For the text-containing cell, return its midpoint in (x, y) coordinate format. 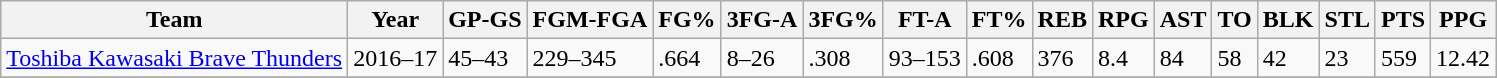
8–26 (762, 58)
23 (1347, 58)
Team (174, 20)
376 (1062, 58)
REB (1062, 20)
STL (1347, 20)
8.4 (1123, 58)
93–153 (924, 58)
.308 (843, 58)
FT% (999, 20)
FG% (687, 20)
TO (1234, 20)
GP-GS (485, 20)
Toshiba Kawasaki Brave Thunders (174, 58)
559 (1402, 58)
FT-A (924, 20)
58 (1234, 58)
2016–17 (396, 58)
229–345 (590, 58)
PTS (1402, 20)
AST (1183, 20)
3FG% (843, 20)
FGM-FGA (590, 20)
12.42 (1464, 58)
3FG-A (762, 20)
.608 (999, 58)
PPG (1464, 20)
RPG (1123, 20)
84 (1183, 58)
BLK (1288, 20)
42 (1288, 58)
45–43 (485, 58)
.664 (687, 58)
Year (396, 20)
